Find where the given text appears and provide that cell's center as [x, y] coordinate. 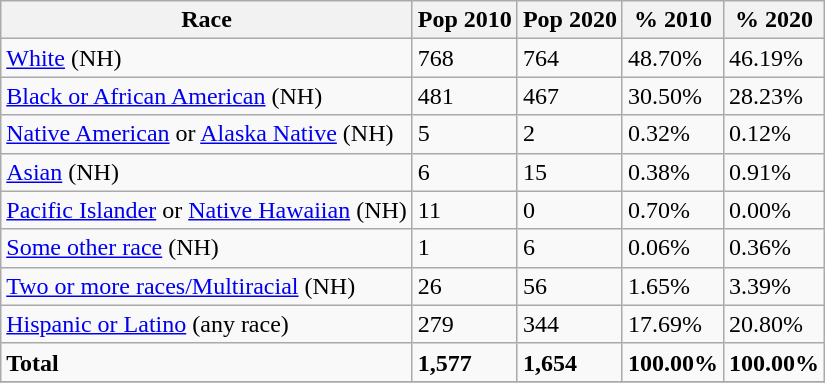
344 [570, 324]
Total [207, 362]
46.19% [774, 58]
56 [570, 286]
Pop 2010 [464, 20]
279 [464, 324]
0.12% [774, 134]
1,654 [570, 362]
15 [570, 172]
48.70% [672, 58]
White (NH) [207, 58]
0.38% [672, 172]
0.36% [774, 248]
5 [464, 134]
28.23% [774, 96]
481 [464, 96]
Asian (NH) [207, 172]
0.91% [774, 172]
Black or African American (NH) [207, 96]
0 [570, 210]
0.06% [672, 248]
0.00% [774, 210]
30.50% [672, 96]
1.65% [672, 286]
26 [464, 286]
2 [570, 134]
Pacific Islander or Native Hawaiian (NH) [207, 210]
Two or more races/Multiracial (NH) [207, 286]
764 [570, 58]
20.80% [774, 324]
1 [464, 248]
3.39% [774, 286]
17.69% [672, 324]
11 [464, 210]
Some other race (NH) [207, 248]
% 2020 [774, 20]
Native American or Alaska Native (NH) [207, 134]
0.32% [672, 134]
467 [570, 96]
% 2010 [672, 20]
0.70% [672, 210]
Pop 2020 [570, 20]
1,577 [464, 362]
Race [207, 20]
Hispanic or Latino (any race) [207, 324]
768 [464, 58]
